Return the (X, Y) coordinate for the center point of the cell that contains the specified text.  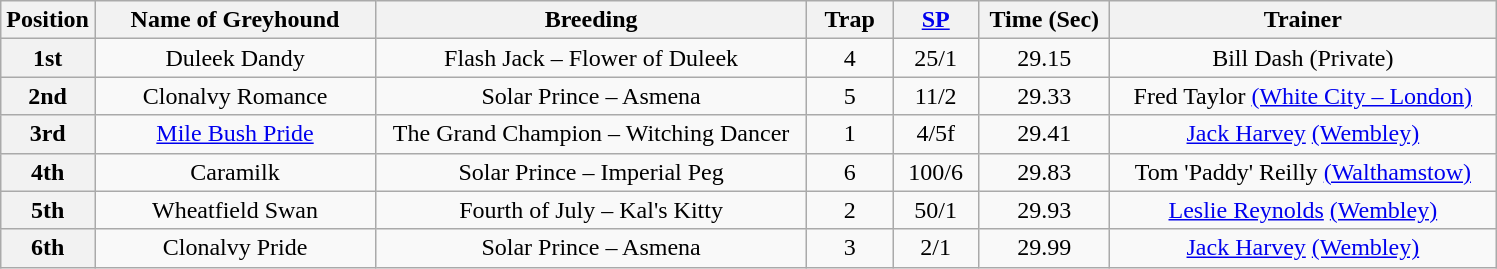
50/1 (936, 210)
11/2 (936, 96)
Bill Dash (Private) (1303, 58)
3rd (48, 134)
Wheatfield Swan (234, 210)
2/1 (936, 248)
Position (48, 20)
29.93 (1044, 210)
4th (48, 172)
Caramilk (234, 172)
1 (850, 134)
29.99 (1044, 248)
Trap (850, 20)
Name of Greyhound (234, 20)
Fourth of July – Kal's Kitty (592, 210)
29.41 (1044, 134)
4/5f (936, 134)
Trainer (1303, 20)
SP (936, 20)
5th (48, 210)
6th (48, 248)
4 (850, 58)
Duleek Dandy (234, 58)
Time (Sec) (1044, 20)
6 (850, 172)
5 (850, 96)
Fred Taylor (White City – London) (1303, 96)
2nd (48, 96)
25/1 (936, 58)
1st (48, 58)
3 (850, 248)
Clonalvy Pride (234, 248)
Mile Bush Pride (234, 134)
Solar Prince – Imperial Peg (592, 172)
2 (850, 210)
Clonalvy Romance (234, 96)
29.33 (1044, 96)
Breeding (592, 20)
29.15 (1044, 58)
Leslie Reynolds (Wembley) (1303, 210)
Tom 'Paddy' Reilly (Walthamstow) (1303, 172)
The Grand Champion – Witching Dancer (592, 134)
Flash Jack – Flower of Duleek (592, 58)
100/6 (936, 172)
29.83 (1044, 172)
